Return (X, Y) of the center of cell containing provided text 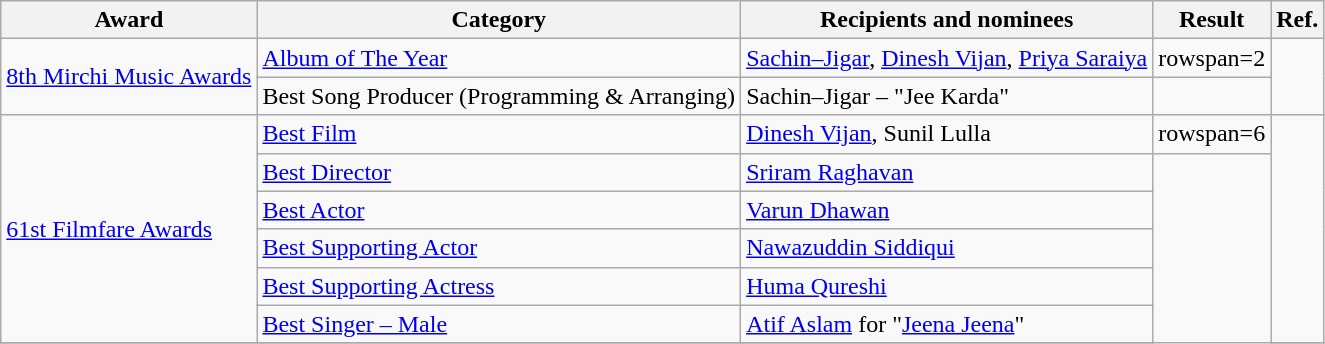
Best Song Producer (Programming & Arranging) (499, 96)
Album of The Year (499, 58)
Result (1212, 20)
Category (499, 20)
Recipients and nominees (947, 20)
Ref. (1298, 20)
Best Singer – Male (499, 324)
Nawazuddin Siddiqui (947, 248)
Award (129, 20)
8th Mirchi Music Awards (129, 77)
Sriram Raghavan (947, 172)
Huma Qureshi (947, 286)
Dinesh Vijan, Sunil Lulla (947, 134)
Sachin–Jigar – "Jee Karda" (947, 96)
Best Film (499, 134)
Varun Dhawan (947, 210)
Atif Aslam for "Jeena Jeena" (947, 324)
Best Supporting Actor (499, 248)
Best Actor (499, 210)
Sachin–Jigar, Dinesh Vijan, Priya Saraiya (947, 58)
61st Filmfare Awards (129, 229)
Best Director (499, 172)
rowspan=2 (1212, 58)
Best Supporting Actress (499, 286)
rowspan=6 (1212, 134)
